Scan for the cell matching the given text and deliver its [X, Y] coordinate at center. 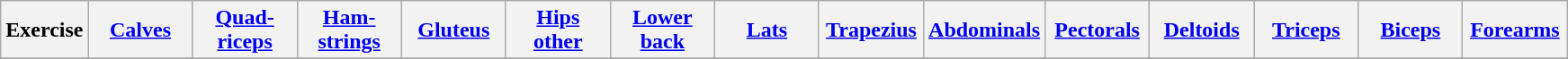
Abdominals [984, 30]
Trapezius [871, 30]
Exercise [45, 30]
Quad-riceps [245, 30]
Lats [766, 30]
Triceps [1306, 30]
Deltoids [1202, 30]
Hipsother [558, 30]
Pectorals [1098, 30]
Gluteus [453, 30]
Calves [140, 30]
Ham-strings [349, 30]
Lowerback [662, 30]
Biceps [1411, 30]
Forearms [1515, 30]
